Search for the cell housing the specified text and yield its (x, y) center coordinate. 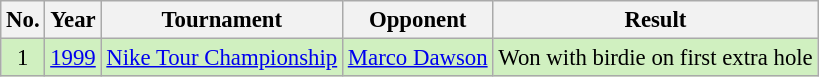
Won with birdie on first extra hole (656, 58)
1 (23, 58)
Opponent (417, 20)
Tournament (222, 20)
Marco Dawson (417, 58)
No. (23, 20)
Result (656, 20)
1999 (73, 58)
Year (73, 20)
Nike Tour Championship (222, 58)
